Return the (X, Y) coordinate for the center point of the cell that contains the specified text.  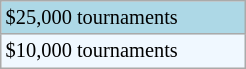
$10,000 tournaments (124, 51)
$25,000 tournaments (124, 17)
